Return (x, y) of the center of cell containing provided text 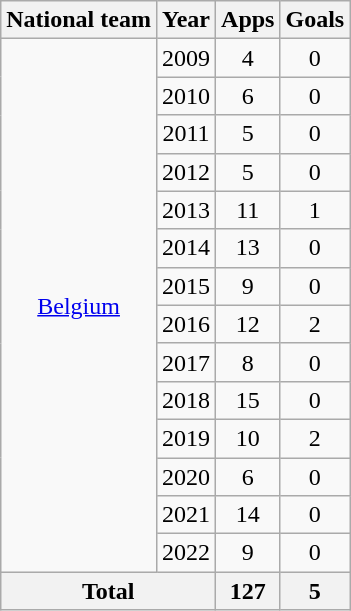
2021 (186, 515)
14 (248, 515)
Total (108, 591)
2010 (186, 96)
2014 (186, 248)
127 (248, 591)
12 (248, 324)
2020 (186, 477)
2009 (186, 58)
8 (248, 362)
Belgium (79, 306)
2011 (186, 134)
Goals (315, 20)
National team (79, 20)
2019 (186, 438)
1 (315, 210)
10 (248, 438)
2015 (186, 286)
13 (248, 248)
2016 (186, 324)
11 (248, 210)
Year (186, 20)
Apps (248, 20)
4 (248, 58)
2017 (186, 362)
15 (248, 400)
2013 (186, 210)
2012 (186, 172)
2022 (186, 553)
2018 (186, 400)
